Pinpoint the cell where the given text exists, returning its (x, y) midpoint coordinate. 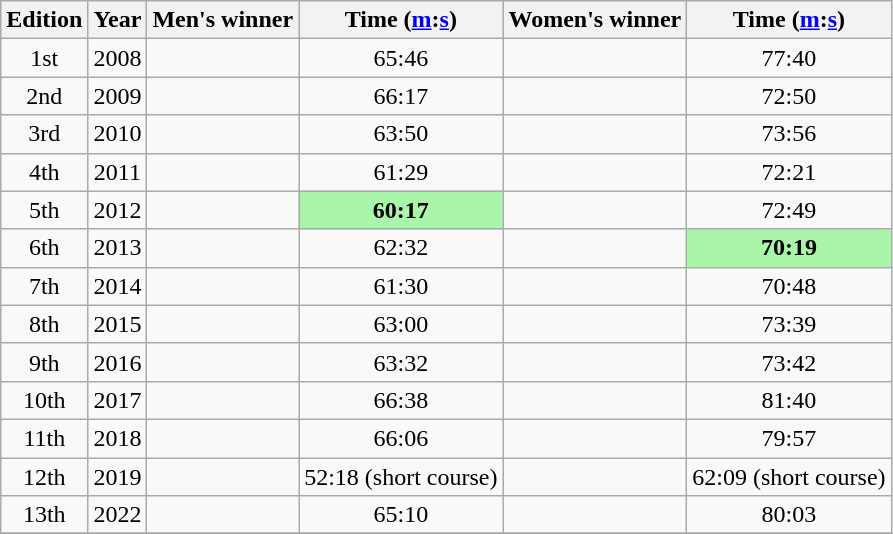
62:09 (short course) (789, 477)
13th (44, 515)
62:32 (401, 248)
Edition (44, 20)
2nd (44, 96)
72:50 (789, 96)
70:19 (789, 248)
2008 (118, 58)
2011 (118, 172)
3rd (44, 134)
8th (44, 324)
80:03 (789, 515)
2016 (118, 362)
Men's winner (223, 20)
60:17 (401, 210)
72:21 (789, 172)
2010 (118, 134)
7th (44, 286)
12th (44, 477)
73:56 (789, 134)
52:18 (short course) (401, 477)
1st (44, 58)
61:30 (401, 286)
63:32 (401, 362)
2022 (118, 515)
65:10 (401, 515)
5th (44, 210)
Women's winner (595, 20)
4th (44, 172)
11th (44, 438)
63:50 (401, 134)
77:40 (789, 58)
2014 (118, 286)
2009 (118, 96)
Year (118, 20)
2013 (118, 248)
73:39 (789, 324)
2017 (118, 400)
66:17 (401, 96)
63:00 (401, 324)
65:46 (401, 58)
61:29 (401, 172)
81:40 (789, 400)
70:48 (789, 286)
2015 (118, 324)
79:57 (789, 438)
6th (44, 248)
2019 (118, 477)
72:49 (789, 210)
10th (44, 400)
73:42 (789, 362)
66:06 (401, 438)
66:38 (401, 400)
2018 (118, 438)
2012 (118, 210)
9th (44, 362)
